Detect which cell encompasses the target text, then output its (X, Y) center coordinate. 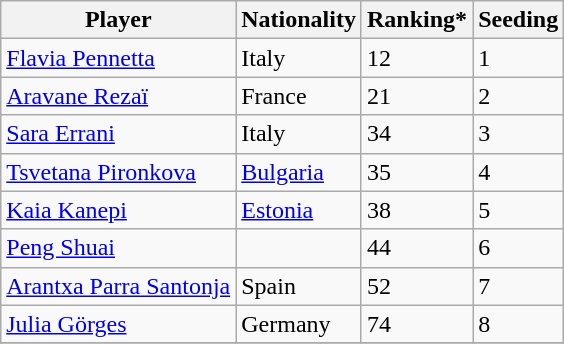
6 (518, 248)
Tsvetana Pironkova (118, 172)
Flavia Pennetta (118, 58)
Ranking* (416, 20)
4 (518, 172)
Bulgaria (299, 172)
2 (518, 96)
38 (416, 210)
35 (416, 172)
Seeding (518, 20)
Aravane Rezaï (118, 96)
Peng Shuai (118, 248)
8 (518, 324)
74 (416, 324)
44 (416, 248)
Spain (299, 286)
Germany (299, 324)
Nationality (299, 20)
1 (518, 58)
Estonia (299, 210)
5 (518, 210)
3 (518, 134)
12 (416, 58)
Kaia Kanepi (118, 210)
France (299, 96)
Arantxa Parra Santonja (118, 286)
7 (518, 286)
Player (118, 20)
52 (416, 286)
Sara Errani (118, 134)
21 (416, 96)
Julia Görges (118, 324)
34 (416, 134)
